Pinpoint the cell where the given text exists, returning its (x, y) midpoint coordinate. 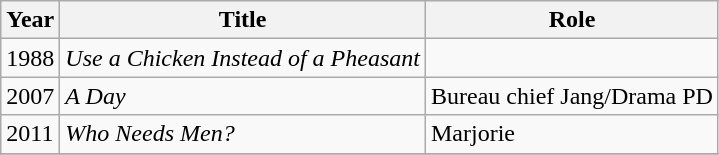
Role (572, 20)
Marjorie (572, 134)
Title (243, 20)
1988 (30, 58)
2011 (30, 134)
Bureau chief Jang/Drama PD (572, 96)
2007 (30, 96)
Year (30, 20)
Who Needs Men? (243, 134)
Use a Chicken Instead of a Pheasant (243, 58)
A Day (243, 96)
